Scan for the cell matching the given text and deliver its (X, Y) coordinate at center. 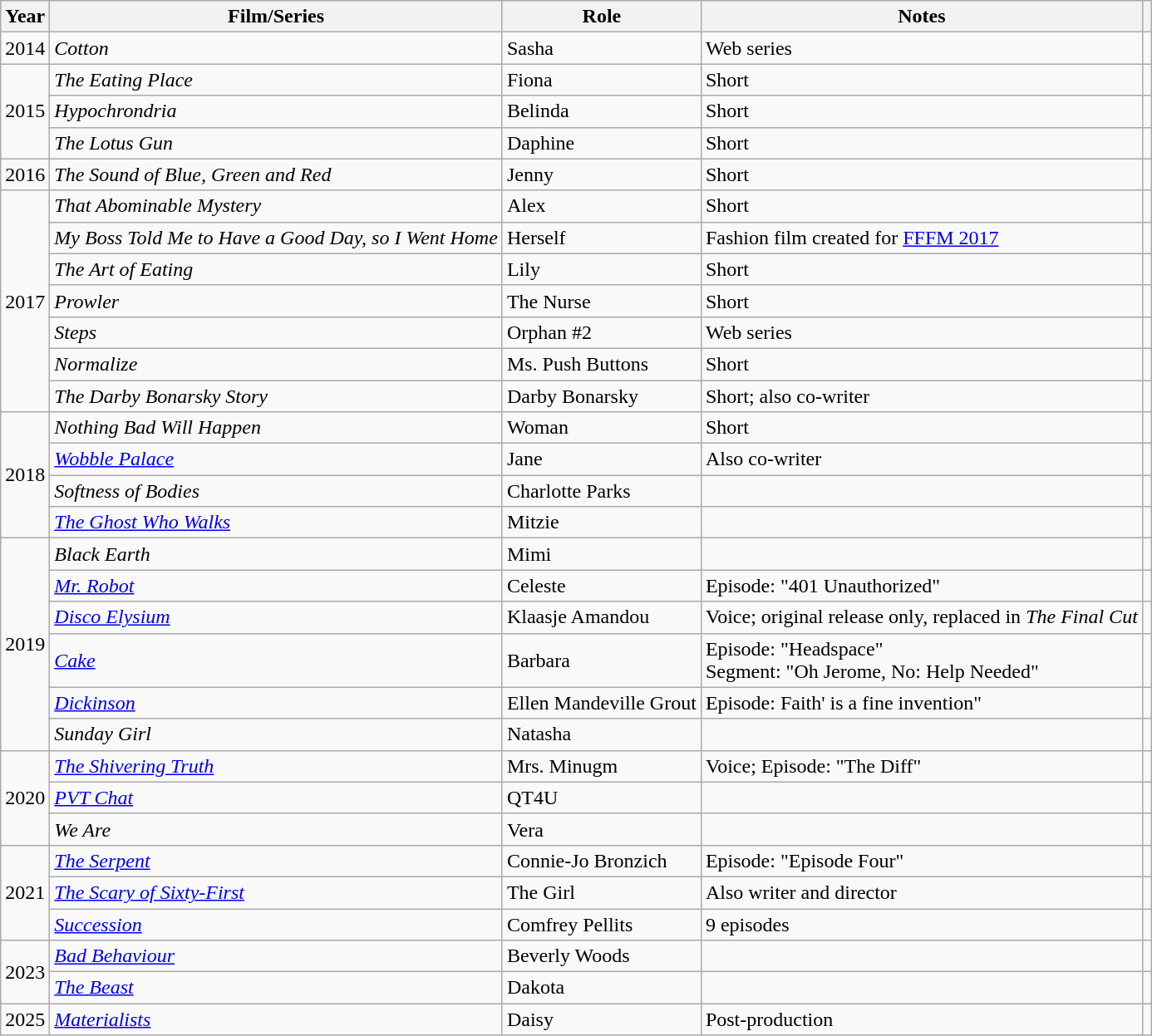
Fiona (602, 80)
Darby Bonarsky (602, 396)
Bad Behaviour (276, 956)
Prowler (276, 301)
Materialists (276, 1019)
The Lotus Gun (276, 143)
The Ghost Who Walks (276, 523)
Episode: Faith' is a fine invention" (921, 703)
2018 (25, 475)
Vera (602, 829)
The Eating Place (276, 80)
The Sound of Blue, Green and Red (276, 174)
Lily (602, 269)
Ellen Mandeville Grout (602, 703)
Orphan #2 (602, 332)
Dakota (602, 988)
Mitzie (602, 523)
We Are (276, 829)
Softness of Bodies (276, 491)
Dickinson (276, 703)
My Boss Told Me to Have a Good Day, so I Went Home (276, 238)
2025 (25, 1019)
The Darby Bonarsky Story (276, 396)
Sasha (602, 48)
Sunday Girl (276, 734)
2017 (25, 301)
Charlotte Parks (602, 491)
Hypochrondria (276, 111)
Film/Series (276, 17)
Herself (602, 238)
Fashion film created for FFFM 2017 (921, 238)
Natasha (602, 734)
Year (25, 17)
Mimi (602, 554)
Episode: "401 Unauthorized" (921, 586)
Steps (276, 332)
Celeste (602, 586)
Jane (602, 459)
Succession (276, 925)
Barbara (602, 660)
Notes (921, 17)
Role (602, 17)
Beverly Woods (602, 956)
2015 (25, 111)
The Nurse (602, 301)
Comfrey Pellits (602, 925)
The Beast (276, 988)
QT4U (602, 798)
2016 (25, 174)
That Abominable Mystery (276, 206)
The Scary of Sixty-First (276, 892)
Normalize (276, 364)
The Serpent (276, 861)
Short; also co-writer (921, 396)
Disco Elysium (276, 617)
Nothing Bad Will Happen (276, 428)
2020 (25, 798)
2021 (25, 892)
Episode: "Episode Four" (921, 861)
Episode: "Headspace" Segment: "Oh Jerome, No: Help Needed" (921, 660)
Alex (602, 206)
PVT Chat (276, 798)
Cake (276, 660)
Voice; original release only, replaced in The Final Cut (921, 617)
2019 (25, 645)
Daisy (602, 1019)
Belinda (602, 111)
The Girl (602, 892)
Voice; Episode: "The Diff" (921, 766)
Ms. Push Buttons (602, 364)
2014 (25, 48)
Klaasje Amandou (602, 617)
The Art of Eating (276, 269)
Also co-writer (921, 459)
Woman (602, 428)
The Shivering Truth (276, 766)
Mr. Robot (276, 586)
Black Earth (276, 554)
2023 (25, 972)
9 episodes (921, 925)
Daphine (602, 143)
Mrs. Minugm (602, 766)
Post-production (921, 1019)
Connie-Jo Bronzich (602, 861)
Wobble Palace (276, 459)
Cotton (276, 48)
Also writer and director (921, 892)
Jenny (602, 174)
